Provide the (x, y) coordinate of the cell's center where the given text is located.  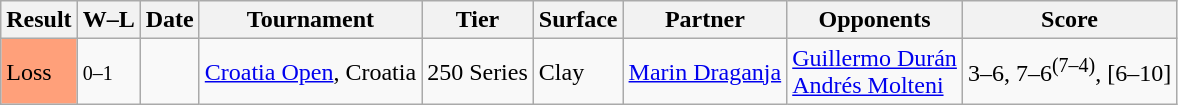
250 Series (478, 72)
Loss (39, 72)
Opponents (875, 20)
Score (1069, 20)
W–L (108, 20)
0–1 (108, 72)
Tier (478, 20)
Surface (578, 20)
Tournament (310, 20)
Partner (705, 20)
Marin Draganja (705, 72)
3–6, 7–6(7–4), [6–10] (1069, 72)
Croatia Open, Croatia (310, 72)
Guillermo Durán Andrés Molteni (875, 72)
Clay (578, 72)
Result (39, 20)
Date (170, 20)
